Output the (x, y) coordinate of the center of the cell containing the given text.  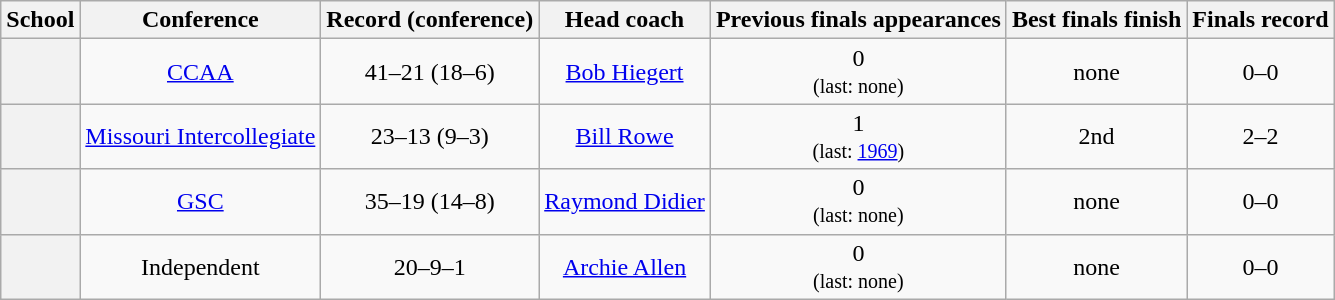
23–13 (9–3) (430, 136)
Independent (200, 266)
Archie Allen (625, 266)
Finals record (1260, 20)
35–19 (14–8) (430, 202)
Conference (200, 20)
Best finals finish (1096, 20)
1(last: 1969) (858, 136)
41–21 (18–6) (430, 72)
2–2 (1260, 136)
Head coach (625, 20)
GSC (200, 202)
Bob Hiegert (625, 72)
CCAA (200, 72)
20–9–1 (430, 266)
Bill Rowe (625, 136)
2nd (1096, 136)
Raymond Didier (625, 202)
Missouri Intercollegiate (200, 136)
Record (conference) (430, 20)
School (40, 20)
Previous finals appearances (858, 20)
